Locate the cell with the specified text and output its (x, y) center coordinate. 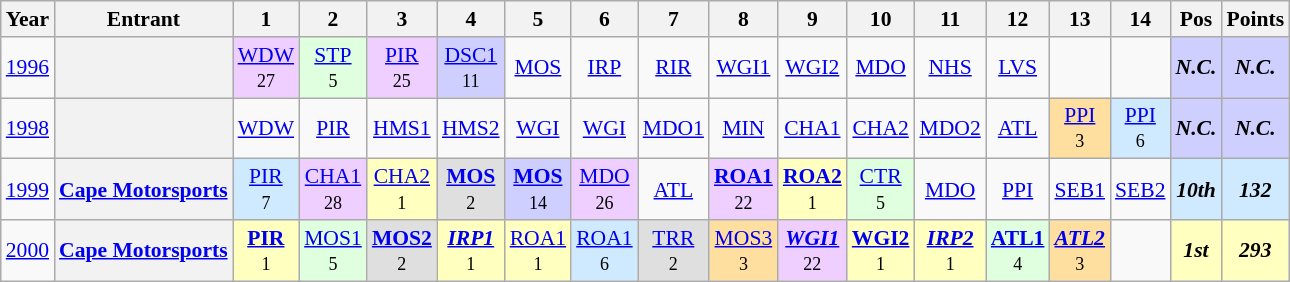
SEB1 (1080, 190)
MOS15 (333, 250)
1998 (28, 128)
ROA11 (538, 250)
WGI21 (881, 250)
MDO1 (674, 128)
IRP2 1 (950, 250)
3 (402, 19)
WDW27 (266, 68)
1st (1196, 250)
PIR25 (402, 68)
1996 (28, 68)
PIR (333, 128)
13 (1080, 19)
NHS (950, 68)
Entrant (144, 19)
HMS2 (471, 128)
Points (1255, 19)
STP5 (333, 68)
5 (538, 19)
MIN (744, 128)
CTR5 (881, 190)
IRP11 (471, 250)
DSC111 (471, 68)
MOS (538, 68)
WGI2 (812, 68)
ATL23 (1080, 250)
MOS14 (538, 190)
PPI3 (1080, 128)
PPI (1018, 190)
2000 (28, 250)
MOS22 (402, 250)
WGI1 (744, 68)
PIR1 (266, 250)
10th (1196, 190)
WGI122 (812, 250)
MOS33 (744, 250)
1 (266, 19)
132 (1255, 190)
8 (744, 19)
12 (1018, 19)
CHA1 (812, 128)
Year (28, 19)
Pos (1196, 19)
14 (1140, 19)
CHA21 (402, 190)
4 (471, 19)
1999 (28, 190)
CHA128 (333, 190)
HMS1 (402, 128)
ROA122 (744, 190)
7 (674, 19)
MDO26 (604, 190)
11 (950, 19)
6 (604, 19)
2 (333, 19)
9 (812, 19)
MDO2 (950, 128)
PPI6 (1140, 128)
10 (881, 19)
ATL14 (1018, 250)
RIR (674, 68)
SEB2 (1140, 190)
MOS2 (471, 190)
293 (1255, 250)
IRP (604, 68)
LVS (1018, 68)
ROA16 (604, 250)
ROA21 (812, 190)
TRR2 (674, 250)
WDW (266, 128)
PIR7 (266, 190)
CHA2 (881, 128)
